For the text-containing cell, return its midpoint in (X, Y) coordinate format. 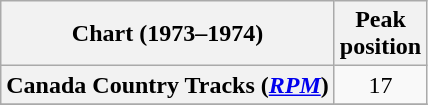
Canada Country Tracks (RPM) (168, 85)
17 (380, 85)
Peakposition (380, 34)
Chart (1973–1974) (168, 34)
